Detect which cell encompasses the target text, then output its [x, y] center coordinate. 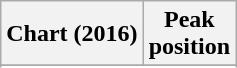
Chart (2016) [72, 34]
Peakposition [189, 34]
